Extract the (X, Y) coordinate from the center of the cell holding the provided text.  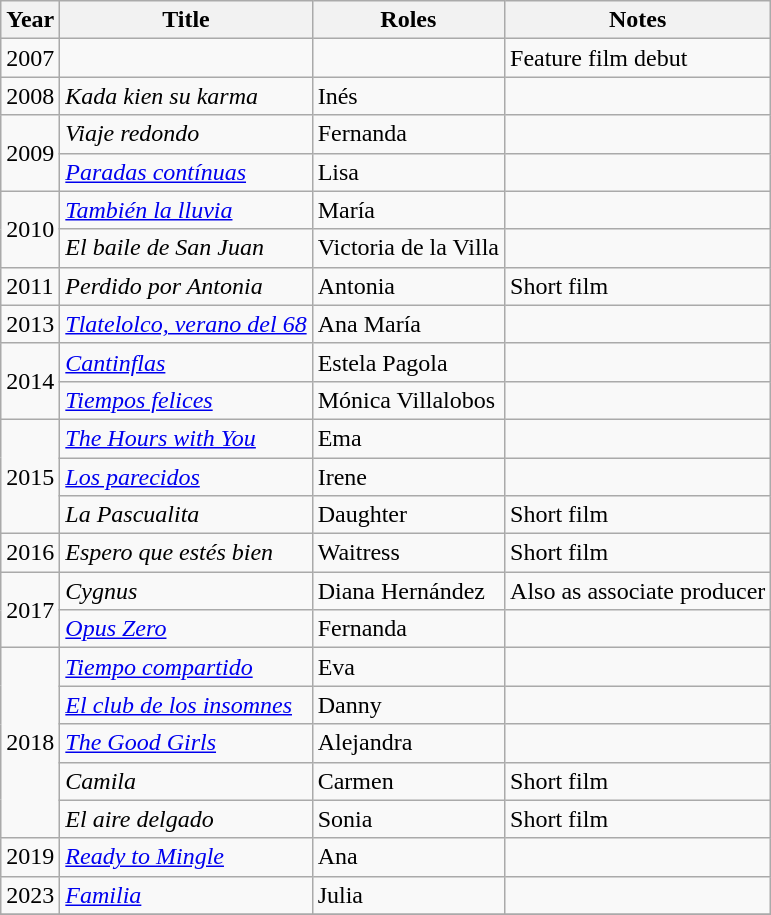
Ready to Mingle (186, 857)
Notes (638, 20)
2015 (30, 476)
The Hours with You (186, 438)
Sonia (408, 819)
Perdido por Antonia (186, 286)
2007 (30, 58)
Feature film debut (638, 58)
Antonia (408, 286)
Inés (408, 96)
Mónica Villalobos (408, 400)
Ana (408, 857)
Kada kien su karma (186, 96)
Title (186, 20)
Viaje redondo (186, 134)
Carmen (408, 781)
Diana Hernández (408, 591)
2008 (30, 96)
Familia (186, 895)
2016 (30, 553)
2011 (30, 286)
Ema (408, 438)
Opus Zero (186, 629)
La Pascualita (186, 515)
Tlatelolco, verano del 68 (186, 324)
Lisa (408, 172)
Alejandra (408, 743)
Ana María (408, 324)
2009 (30, 153)
Irene (408, 477)
Eva (408, 667)
Los parecidos (186, 477)
El baile de San Juan (186, 248)
Cantinflas (186, 362)
Victoria de la Villa (408, 248)
2014 (30, 381)
Estela Pagola (408, 362)
2010 (30, 229)
2013 (30, 324)
Espero que estés bien (186, 553)
Tiempos felices (186, 400)
El club de los insomnes (186, 705)
2018 (30, 743)
Also as associate producer (638, 591)
Julia (408, 895)
Daughter (408, 515)
Waitress (408, 553)
Camila (186, 781)
El aire delgado (186, 819)
También la lluvia (186, 210)
Year (30, 20)
María (408, 210)
2023 (30, 895)
Roles (408, 20)
2019 (30, 857)
Tiempo compartido (186, 667)
Paradas contínuas (186, 172)
2017 (30, 610)
Danny (408, 705)
Cygnus (186, 591)
The Good Girls (186, 743)
